Locate the cell with the specified text and output its [X, Y] center coordinate. 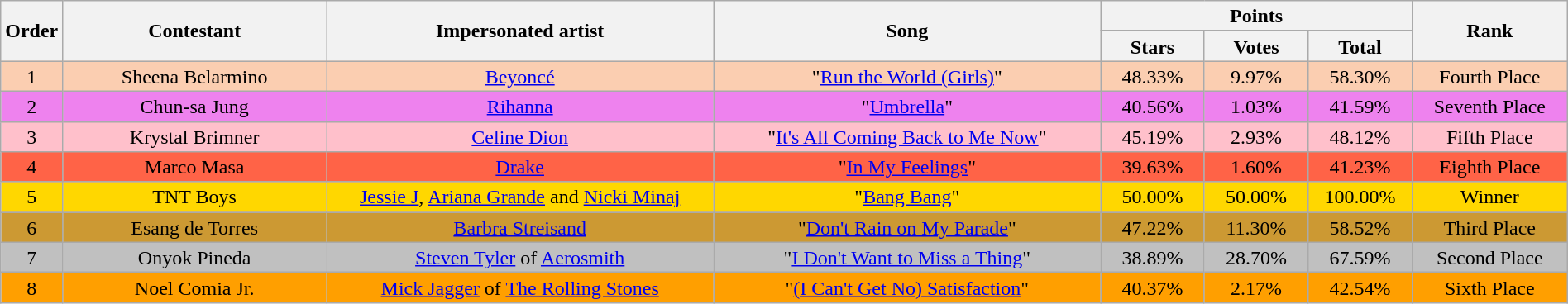
"In My Feelings" [907, 167]
67.59% [1360, 258]
6 [31, 228]
8 [31, 287]
Winner [1489, 197]
Esang de Torres [195, 228]
42.54% [1360, 287]
47.22% [1153, 228]
7 [31, 258]
Steven Tyler of Aerosmith [520, 258]
Fifth Place [1489, 137]
1.60% [1255, 167]
Rihanna [520, 106]
Rank [1489, 31]
9.97% [1255, 76]
"Bang Bang" [907, 197]
5 [31, 197]
"Don't Rain on My Parade" [907, 228]
"It's All Coming Back to Me Now" [907, 137]
Drake [520, 167]
40.56% [1153, 106]
3 [31, 137]
48.33% [1153, 76]
Seventh Place [1489, 106]
Points [1257, 17]
Song [907, 31]
2.17% [1255, 287]
Sixth Place [1489, 287]
41.23% [1360, 167]
"I Don't Want to Miss a Thing" [907, 258]
38.89% [1153, 258]
Eighth Place [1489, 167]
4 [31, 167]
39.63% [1153, 167]
40.37% [1153, 287]
Marco Masa [195, 167]
Contestant [195, 31]
58.52% [1360, 228]
28.70% [1255, 258]
Total [1360, 46]
TNT Boys [195, 197]
11.30% [1255, 228]
Beyoncé [520, 76]
Stars [1153, 46]
Noel Comia Jr. [195, 287]
Chun-sa Jung [195, 106]
45.19% [1153, 137]
Celine Dion [520, 137]
1.03% [1255, 106]
Onyok Pineda [195, 258]
Krystal Brimner [195, 137]
1 [31, 76]
100.00% [1360, 197]
Order [31, 31]
Fourth Place [1489, 76]
Second Place [1489, 258]
2 [31, 106]
"Run the World (Girls)" [907, 76]
Barbra Streisand [520, 228]
"Umbrella" [907, 106]
Sheena Belarmino [195, 76]
41.59% [1360, 106]
Impersonated artist [520, 31]
58.30% [1360, 76]
Votes [1255, 46]
Jessie J, Ariana Grande and Nicki Minaj [520, 197]
Mick Jagger of The Rolling Stones [520, 287]
"(I Can't Get No) Satisfaction" [907, 287]
Third Place [1489, 228]
2.93% [1255, 137]
48.12% [1360, 137]
